Find where the given text appears and provide that cell's center as [x, y] coordinate. 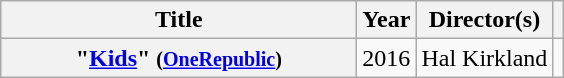
"Kids" (OneRepublic) [179, 58]
Title [179, 20]
Hal Kirkland [484, 58]
Year [386, 20]
2016 [386, 58]
Director(s) [484, 20]
